Output the [X, Y] coordinate of the center of the cell containing the given text.  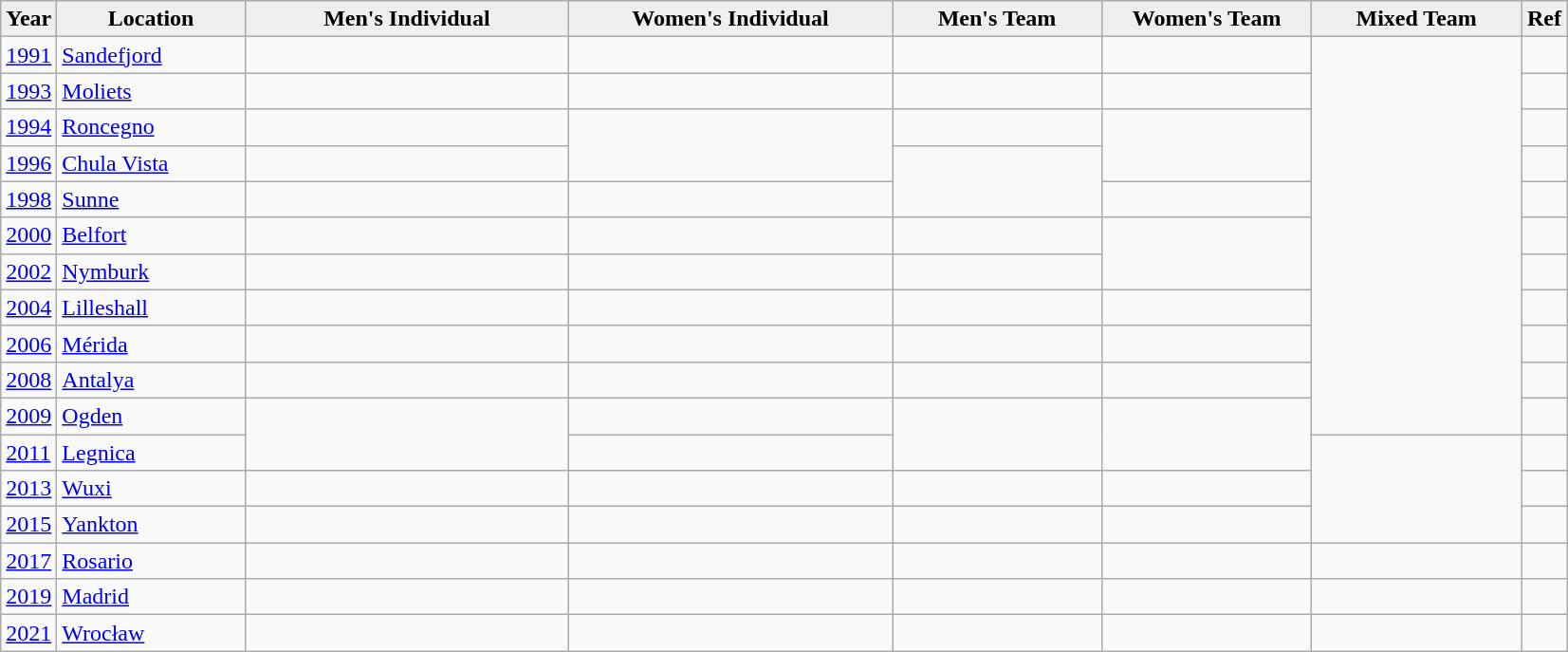
Antalya [152, 380]
1993 [28, 91]
Yankton [152, 525]
Legnica [152, 453]
Location [152, 19]
Rosario [152, 561]
Sunne [152, 199]
2017 [28, 561]
Ref [1544, 19]
Roncegno [152, 127]
2011 [28, 453]
2021 [28, 633]
Mixed Team [1417, 19]
2004 [28, 307]
Men's Team [996, 19]
2002 [28, 271]
2013 [28, 489]
2008 [28, 380]
1998 [28, 199]
1996 [28, 163]
Lilleshall [152, 307]
Women's Team [1207, 19]
2006 [28, 344]
Moliets [152, 91]
2019 [28, 597]
2009 [28, 416]
1991 [28, 55]
Madrid [152, 597]
Mérida [152, 344]
Wuxi [152, 489]
1994 [28, 127]
Ogden [152, 416]
Men's Individual [406, 19]
Chula Vista [152, 163]
Women's Individual [730, 19]
Belfort [152, 235]
Wrocław [152, 633]
Year [28, 19]
Nymburk [152, 271]
2000 [28, 235]
2015 [28, 525]
Sandefjord [152, 55]
